Extract the (x, y) coordinate from the center of the cell holding the provided text.  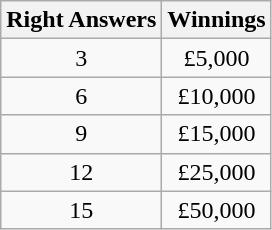
12 (82, 172)
9 (82, 134)
6 (82, 96)
£15,000 (216, 134)
£5,000 (216, 58)
Winnings (216, 20)
Right Answers (82, 20)
£50,000 (216, 210)
£25,000 (216, 172)
15 (82, 210)
£10,000 (216, 96)
3 (82, 58)
